Return (x, y) of the center of cell containing provided text 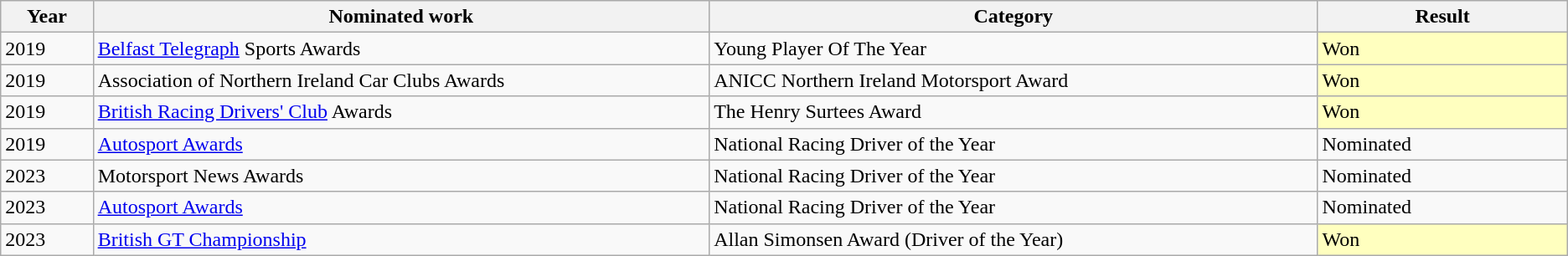
Nominated work (401, 17)
Young Player Of The Year (1014, 49)
British Racing Drivers' Club Awards (401, 112)
The Henry Surtees Award (1014, 112)
Association of Northern Ireland Car Clubs Awards (401, 80)
Year (47, 17)
British GT Championship (401, 239)
Result (1442, 17)
Belfast Telegraph Sports Awards (401, 49)
Motorsport News Awards (401, 176)
Category (1014, 17)
ANICC Northern Ireland Motorsport Award (1014, 80)
Allan Simonsen Award (Driver of the Year) (1014, 239)
